From the cell containing the given text, extract its center point as [X, Y] coordinate. 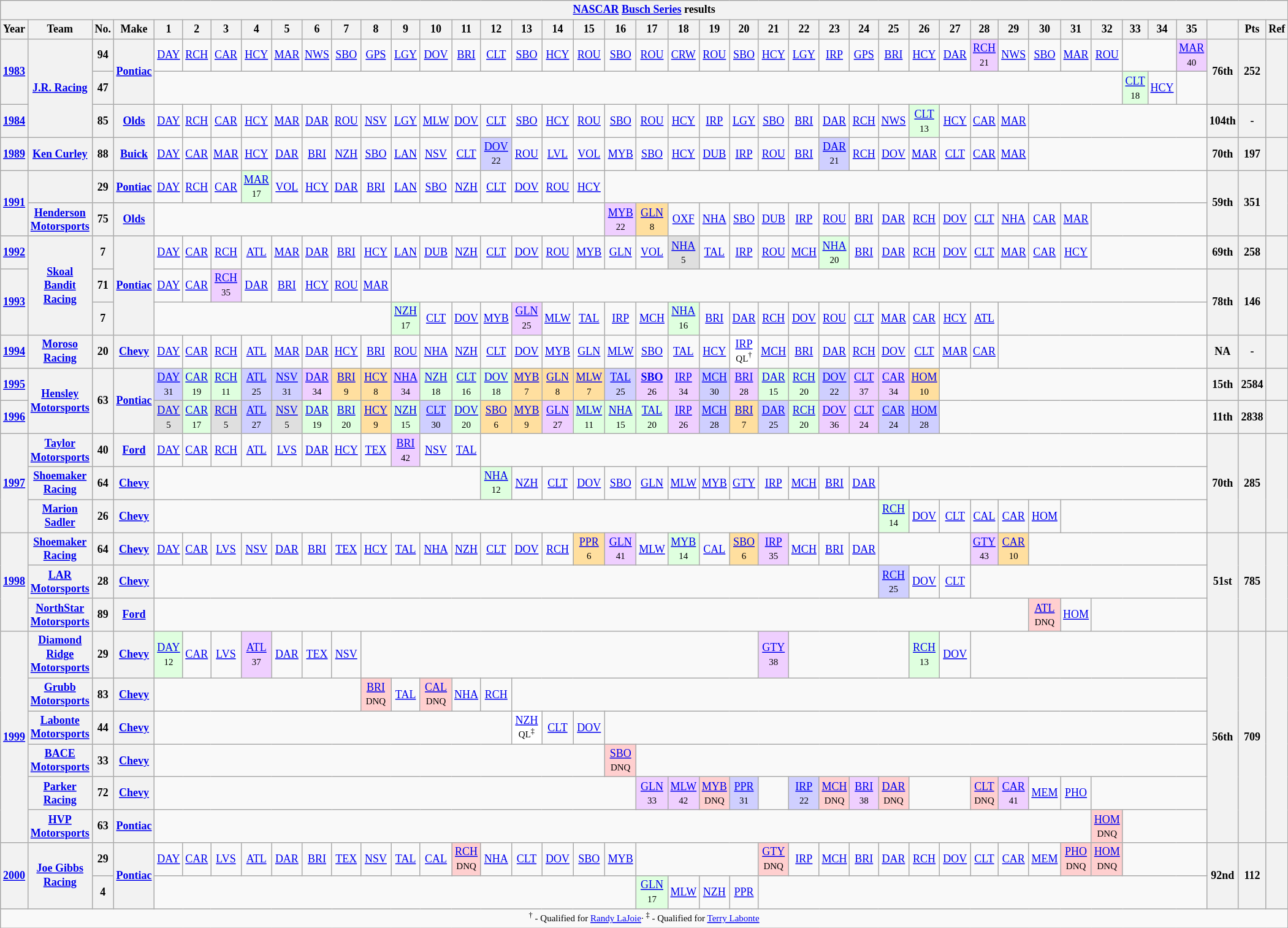
TAL20 [652, 417]
BRI20 [346, 417]
15th [1223, 384]
1 [169, 29]
CAR24 [894, 417]
1999 [15, 737]
Grubb Motorsports [60, 694]
27 [955, 29]
92nd [1223, 875]
GTYDNQ [774, 859]
11th [1223, 417]
BRI42 [406, 451]
NA [1223, 351]
30 [1045, 29]
GLN25 [527, 318]
NorthStar Motorsports [60, 615]
59th [1223, 203]
DOV18 [496, 384]
HVP Motorsports [60, 826]
197 [1252, 154]
31 [1077, 29]
8 [376, 29]
MCH28 [714, 417]
47 [103, 88]
TAL25 [620, 384]
RCH35 [226, 286]
Skoal Bandit Racing [60, 286]
GLN41 [620, 549]
Team [60, 29]
NHA12 [496, 483]
1998 [15, 582]
RCH25 [894, 582]
51st [1223, 582]
GLN33 [652, 793]
MYB9 [527, 417]
IRP35 [774, 549]
12 [496, 29]
OXF [683, 219]
1993 [15, 302]
PPR31 [744, 793]
HOM28 [924, 417]
Ken Curley [60, 154]
MLW11 [589, 417]
14 [558, 29]
146 [1252, 302]
75 [103, 219]
ATL27 [256, 417]
1983 [15, 71]
Pts [1252, 29]
CAR41 [1013, 793]
25 [894, 29]
RCHDNQ [467, 859]
44 [103, 728]
NZH15 [406, 417]
MYB7 [527, 384]
104th [1223, 121]
CLTDNQ [985, 793]
DOV36 [834, 417]
NHA5 [683, 253]
76th [1223, 71]
9 [406, 29]
2 [197, 29]
PPR6 [589, 549]
19 [714, 29]
CAR10 [1013, 549]
78th [1223, 302]
88 [103, 154]
Labonte Motorsports [60, 728]
MYBDNQ [714, 793]
MAR17 [256, 187]
BRIDNQ [376, 694]
† - Qualified for Randy LaJoie· ‡ - Qualified for Terry Labonte [644, 918]
NHA15 [620, 417]
2000 [15, 875]
No. [103, 29]
MCH30 [714, 384]
94 [103, 55]
CALDNQ [435, 694]
MLW7 [589, 384]
69th [1223, 253]
1994 [15, 351]
MCHDNQ [834, 793]
PHODNQ [1077, 859]
Year [15, 29]
IRPQL† [744, 351]
LAR Motorsports [60, 582]
ATLDNQ [1045, 615]
MYB14 [683, 549]
NSV31 [287, 384]
709 [1252, 737]
CLT37 [864, 384]
Ref [1277, 29]
1991 [15, 203]
MLW42 [683, 793]
RCH21 [985, 55]
351 [1252, 203]
5 [287, 29]
NZHQL‡ [527, 728]
252 [1252, 71]
RCH13 [924, 655]
15 [589, 29]
BACE Motorsports [60, 761]
SBODNQ [620, 761]
DAR25 [774, 417]
PPR [744, 892]
RCH11 [226, 384]
NHA20 [834, 253]
40 [103, 451]
SBO26 [652, 384]
1997 [15, 483]
MYB22 [620, 219]
CLT24 [864, 417]
NASCAR Busch Series results [644, 10]
Henderson Motorsports [60, 219]
HCY9 [376, 417]
NHA34 [406, 384]
83 [103, 694]
Joe Gibbs Racing [60, 875]
PHO [1077, 793]
RCH14 [894, 516]
NSV5 [287, 417]
CAR17 [197, 417]
IRP22 [804, 793]
1984 [15, 121]
56th [1223, 737]
34 [1162, 29]
GTY [744, 483]
CAR19 [197, 384]
BRI28 [744, 384]
285 [1252, 483]
LVL [558, 154]
Hensley Motorsports [60, 401]
785 [1252, 582]
DAR15 [774, 384]
24 [864, 29]
CRW [683, 55]
71 [103, 286]
Marion Sadler [60, 516]
6 [318, 29]
GTY38 [774, 655]
85 [103, 121]
1992 [15, 253]
72 [103, 793]
258 [1252, 253]
2838 [1252, 417]
Parker Racing [60, 793]
DAR34 [318, 384]
DAR19 [318, 417]
DAY5 [169, 417]
DOV20 [467, 417]
13 [527, 29]
NZH18 [435, 384]
16 [620, 29]
BRI38 [864, 793]
Make [134, 29]
GTY43 [985, 549]
18 [683, 29]
IRP34 [683, 384]
DARDNQ [894, 793]
GLN27 [558, 417]
DAY12 [169, 655]
CLT18 [1135, 88]
RCH5 [226, 417]
HCY8 [376, 384]
21 [774, 29]
CAR34 [894, 384]
Diamond Ridge Motorsports [60, 655]
23 [834, 29]
1996 [15, 417]
32 [1107, 29]
MAR40 [1192, 55]
IRP26 [683, 417]
CLT13 [924, 121]
22 [804, 29]
DAR21 [834, 154]
2584 [1252, 384]
NZH17 [406, 318]
11 [467, 29]
J.R. Racing [60, 88]
112 [1252, 875]
DAY31 [169, 384]
HOM10 [924, 384]
Buick [134, 154]
17 [652, 29]
ATL37 [256, 655]
10 [435, 29]
CLT30 [435, 417]
ATL25 [256, 384]
BRI9 [346, 384]
NHA16 [683, 318]
3 [226, 29]
35 [1192, 29]
89 [103, 615]
1995 [15, 384]
Taylor Motorsports [60, 451]
GLN17 [652, 892]
CLT16 [467, 384]
BRI7 [744, 417]
1989 [15, 154]
Moroso Racing [60, 351]
